Pinpoint the cell where the given text exists, returning its (x, y) midpoint coordinate. 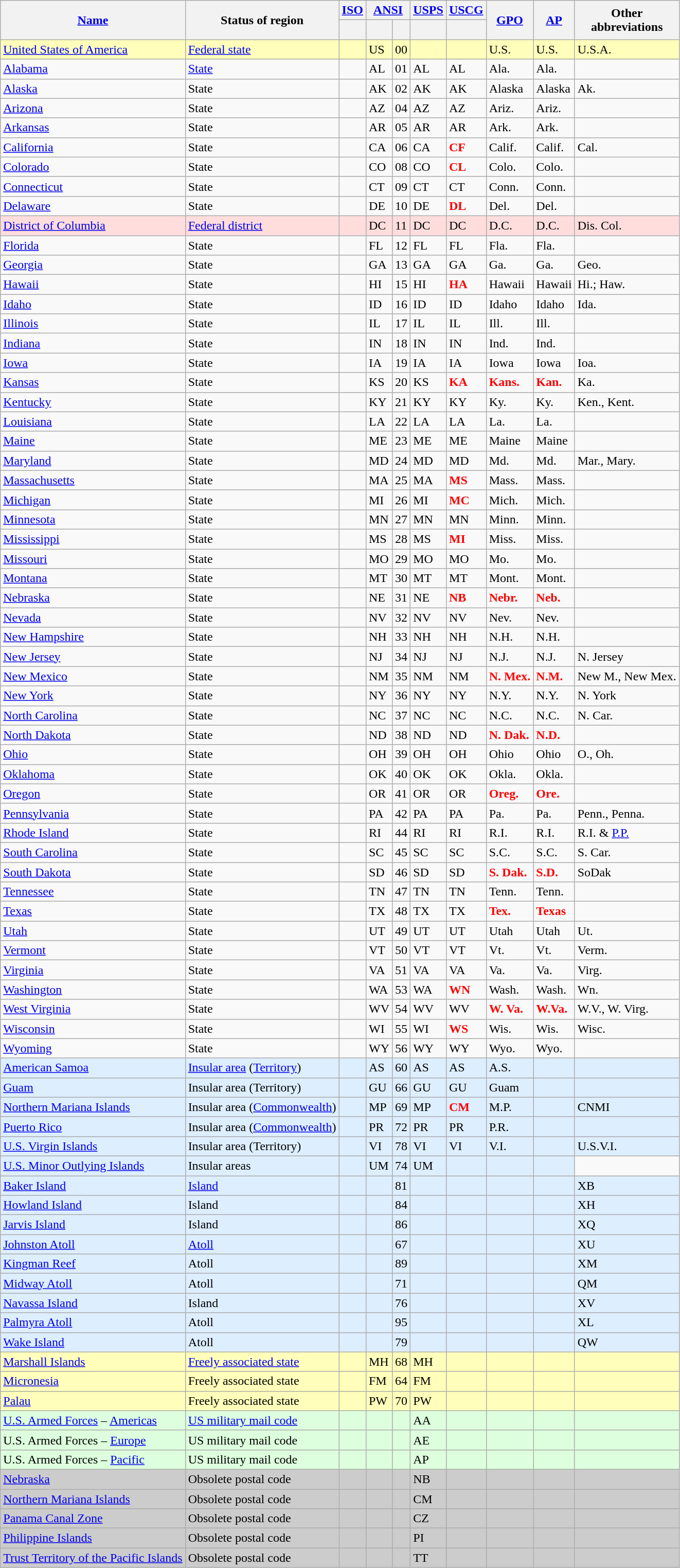
32 (401, 618)
56 (401, 1048)
68 (401, 1362)
American Samoa (93, 1068)
86 (401, 1225)
49 (401, 931)
United States of America (93, 49)
XU (627, 1244)
34 (401, 657)
ANSI (388, 10)
S. Dak. (510, 872)
Arkansas (93, 128)
Georgia (93, 265)
01 (401, 69)
Wake Island (93, 1342)
41 (401, 794)
11 (401, 225)
Rhode Island (93, 833)
17 (401, 324)
50 (401, 950)
Micronesia (93, 1381)
U.S. Virgin Islands (93, 1146)
A.S. (510, 1068)
XM (627, 1264)
Pennsylvania (93, 813)
Ioa. (627, 363)
U.S. Armed Forces – Pacific (93, 1459)
Kentucky (93, 402)
New Hampshire (93, 637)
N.M. (554, 676)
N. Dak. (510, 735)
Jarvis Island (93, 1225)
02 (401, 89)
Mississippi (93, 539)
60 (401, 1068)
Florida (93, 245)
71 (401, 1283)
08 (401, 167)
Ore. (554, 794)
13 (401, 265)
19 (401, 363)
CNMI (627, 1107)
Federal district (262, 225)
U.S. Minor Outlying Islands (93, 1166)
81 (401, 1185)
R.I. & P.P. (627, 833)
23 (401, 441)
SoDak (627, 872)
West Virginia (93, 1009)
M.P. (510, 1107)
36 (401, 696)
Kan. (554, 382)
28 (401, 539)
51 (401, 970)
Ken., Kent. (627, 402)
Illinois (93, 324)
Verm. (627, 950)
Virginia (93, 970)
95 (401, 1323)
N.D. (554, 735)
37 (401, 715)
Nevada (93, 618)
26 (401, 500)
Wisc. (627, 1029)
15 (401, 285)
North Dakota (93, 735)
Montana (93, 578)
24 (401, 461)
Navassa Island (93, 1303)
10 (401, 206)
05 (401, 128)
North Carolina (93, 715)
New Mexico (93, 676)
AE (428, 1440)
U.S.V.I. (627, 1146)
District of Columbia (93, 225)
U.S. Armed Forces – Americas (93, 1420)
Hi.; Haw. (627, 285)
35 (401, 676)
Baker Island (93, 1185)
XV (627, 1303)
CL (466, 167)
16 (401, 304)
AA (428, 1420)
California (93, 147)
55 (401, 1029)
89 (401, 1264)
KA (466, 382)
Arizona (93, 108)
Oregon (93, 794)
Kans. (510, 382)
Nebr. (510, 598)
Massachusetts (93, 480)
QM (627, 1283)
XL (627, 1323)
Johnston Atoll (93, 1244)
Howland Island (93, 1205)
Michigan (93, 500)
20 (401, 382)
S.D. (554, 872)
XH (627, 1205)
Ka. (627, 382)
CF (466, 147)
29 (401, 558)
Palau (93, 1401)
79 (401, 1342)
67 (401, 1244)
P.R. (510, 1126)
Maryland (93, 461)
48 (401, 911)
TT (428, 1558)
40 (401, 774)
78 (401, 1146)
U.S.A. (627, 49)
Louisiana (93, 421)
New York (93, 696)
Tennessee (93, 892)
Status of region (262, 20)
84 (401, 1205)
46 (401, 872)
PI (428, 1538)
Kansas (93, 382)
South Carolina (93, 852)
Alabama (93, 69)
Ida. (627, 304)
Mar., Mary. (627, 461)
Oklahoma (93, 774)
USPS (428, 10)
44 (401, 833)
04 (401, 108)
21 (401, 402)
N. Mex. (510, 676)
Insular areas (262, 1166)
XQ (627, 1225)
HA (466, 285)
Name (93, 20)
30 (401, 578)
Indiana (93, 343)
N. Jersey (627, 657)
00 (401, 49)
Wyoming (93, 1048)
V.I. (510, 1146)
Oreg. (510, 794)
25 (401, 480)
66 (401, 1087)
W. Va. (510, 1009)
22 (401, 421)
New M., New Mex. (627, 676)
12 (401, 245)
USCG (466, 10)
South Dakota (93, 872)
Panama Canal Zone (93, 1519)
Dis. Col. (627, 225)
U.S. Armed Forces – Europe (93, 1440)
Kingman Reef (93, 1264)
QW (627, 1342)
Vermont (93, 950)
W.Va. (554, 1009)
Wisconsin (93, 1029)
33 (401, 637)
Ut. (627, 931)
64 (401, 1381)
WS (466, 1029)
Minnesota (93, 519)
70 (401, 1401)
DL (466, 206)
31 (401, 598)
XB (627, 1185)
76 (401, 1303)
09 (401, 186)
CZ (428, 1519)
Neb. (554, 598)
O., Oh. (627, 754)
Delaware (93, 206)
Midway Atoll (93, 1283)
Ak. (627, 89)
Connecticut (93, 186)
39 (401, 754)
54 (401, 1009)
Federal state (262, 49)
53 (401, 990)
72 (401, 1126)
06 (401, 147)
45 (401, 852)
S. Car. (627, 852)
New Jersey (93, 657)
18 (401, 343)
Tex. (510, 911)
47 (401, 892)
27 (401, 519)
US (379, 49)
N. Car. (627, 715)
Penn., Penna. (627, 813)
Missouri (93, 558)
Marshall Islands (93, 1362)
38 (401, 735)
Trust Territory of the Pacific Islands (93, 1558)
Virg. (627, 970)
Otherabbreviations (627, 20)
Washington (93, 990)
42 (401, 813)
Palmyra Atoll (93, 1323)
MC (466, 500)
Philippine Islands (93, 1538)
ISO (352, 10)
Geo. (627, 265)
GPO (510, 20)
Puerto Rico (93, 1126)
Colorado (93, 167)
W.V., W. Virg. (627, 1009)
Cal. (627, 147)
69 (401, 1107)
N. York (627, 696)
74 (401, 1166)
Wn. (627, 990)
WN (466, 990)
